Find where the given text appears and provide that cell's center as [x, y] coordinate. 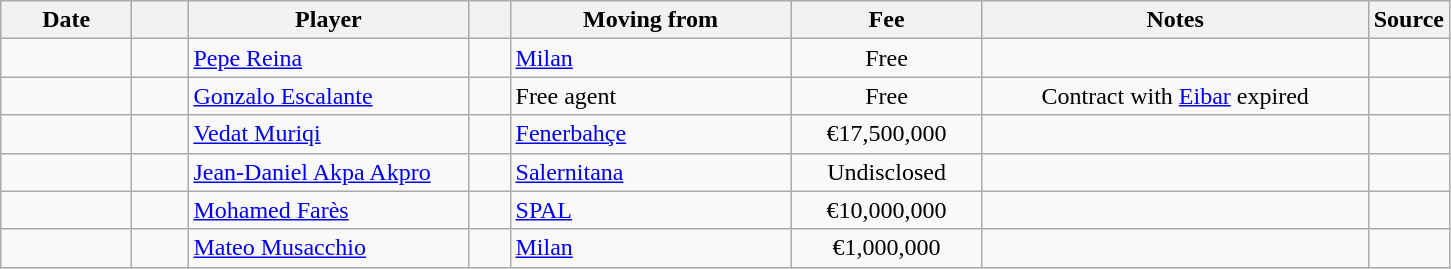
Jean-Daniel Akpa Akpro [328, 172]
Date [66, 20]
Salernitana [650, 172]
Vedat Muriqi [328, 134]
€1,000,000 [886, 248]
Moving from [650, 20]
€17,500,000 [886, 134]
Notes [1175, 20]
€10,000,000 [886, 210]
Player [328, 20]
Mateo Musacchio [328, 248]
SPAL [650, 210]
Pepe Reina [328, 58]
Contract with Eibar expired [1175, 96]
Free agent [650, 96]
Fenerbahçe [650, 134]
Mohamed Farès [328, 210]
Undisclosed [886, 172]
Gonzalo Escalante [328, 96]
Source [1408, 20]
Fee [886, 20]
